Output the [X, Y] coordinate of the center of the cell containing the given text.  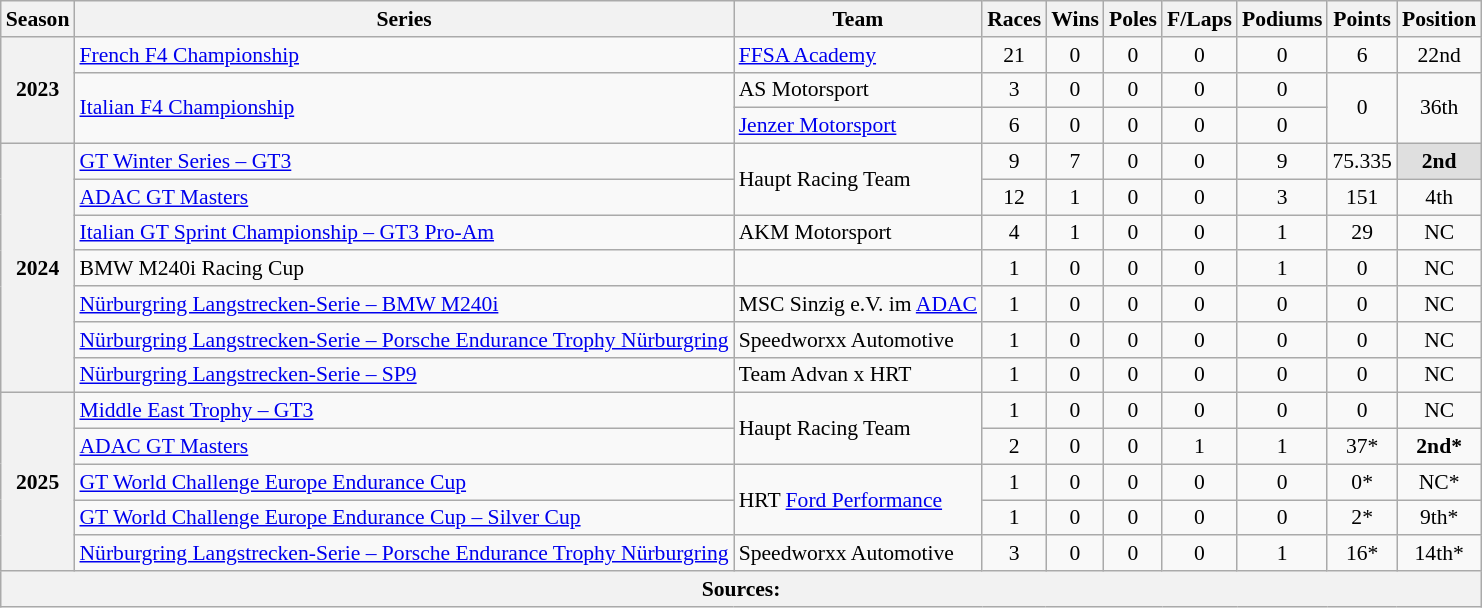
Podiums [1282, 19]
36th [1439, 108]
0* [1362, 482]
12 [1014, 197]
BMW M240i Racing Cup [404, 269]
Nürburgring Langstrecken-Serie – SP9 [404, 375]
AS Motorsport [858, 90]
Team Advan x HRT [858, 375]
Season [38, 19]
MSC Sinzig e.V. im ADAC [858, 304]
14th* [1439, 554]
Poles [1133, 19]
Italian F4 Championship [404, 108]
Races [1014, 19]
2nd* [1439, 447]
37* [1362, 447]
4th [1439, 197]
Points [1362, 19]
Middle East Trophy – GT3 [404, 411]
F/Laps [1200, 19]
16* [1362, 554]
GT Winter Series – GT3 [404, 162]
Nürburgring Langstrecken-Serie – BMW M240i [404, 304]
GT World Challenge Europe Endurance Cup – Silver Cup [404, 518]
Position [1439, 19]
2* [1362, 518]
Wins [1075, 19]
2 [1014, 447]
22nd [1439, 55]
151 [1362, 197]
2023 [38, 90]
FFSA Academy [858, 55]
NC* [1439, 482]
Sources: [742, 589]
4 [1014, 233]
2nd [1439, 162]
Italian GT Sprint Championship – GT3 Pro-Am [404, 233]
2025 [38, 482]
Team [858, 19]
2024 [38, 268]
French F4 Championship [404, 55]
7 [1075, 162]
GT World Challenge Europe Endurance Cup [404, 482]
Jenzer Motorsport [858, 126]
AKM Motorsport [858, 233]
29 [1362, 233]
HRT Ford Performance [858, 500]
75.335 [1362, 162]
21 [1014, 55]
9th* [1439, 518]
Series [404, 19]
